Determine the [X, Y] coordinate at the center of the cell enclosing the given text.  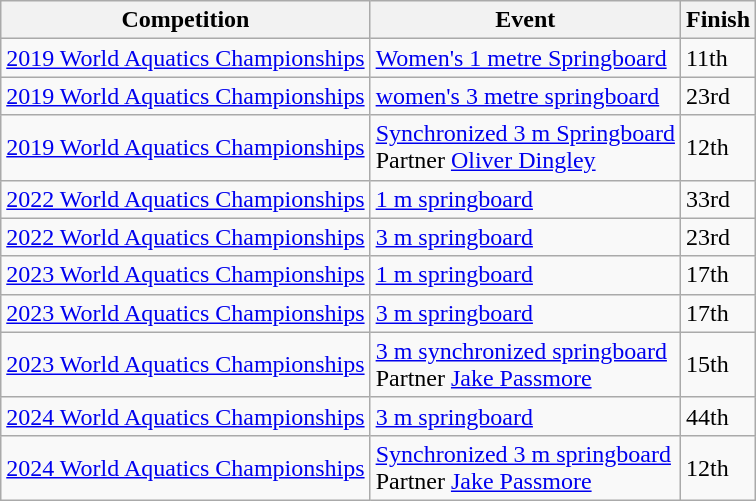
Synchronized 3 m SpringboardPartner Oliver Dingley [525, 148]
Synchronized 3 m springboardPartner Jake Passmore [525, 468]
33rd [718, 199]
Finish [718, 20]
Women's 1 metre Springboard [525, 58]
44th [718, 416]
3 m synchronized springboardPartner Jake Passmore [525, 364]
women's 3 metre springboard [525, 96]
Event [525, 20]
11th [718, 58]
Competition [186, 20]
15th [718, 364]
